Pinpoint the cell where the given text exists, returning its (x, y) midpoint coordinate. 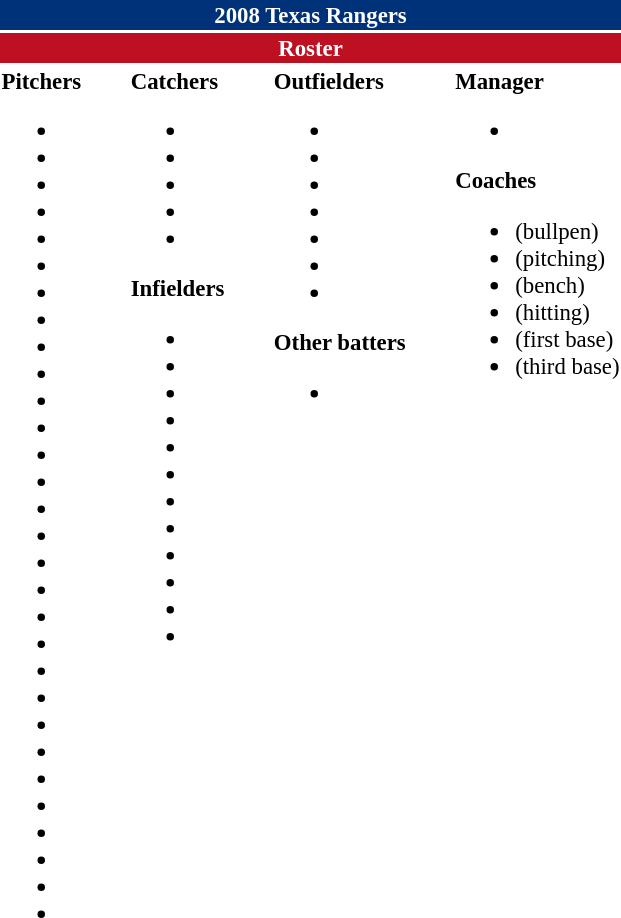
Roster (310, 48)
2008 Texas Rangers (310, 15)
